Extract the [x, y] coordinate from the center of the cell holding the provided text.  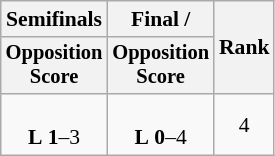
L 0–4 [160, 124]
Semifinals [54, 19]
Rank [244, 48]
4 [244, 124]
Final / [160, 19]
L 1–3 [54, 124]
